Return [x, y] of the center of cell containing provided text 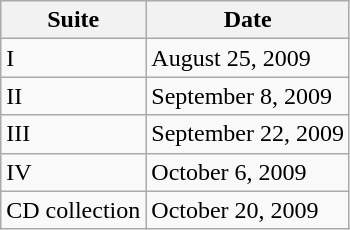
October 20, 2009 [248, 210]
September 8, 2009 [248, 96]
Suite [74, 20]
III [74, 134]
I [74, 58]
II [74, 96]
August 25, 2009 [248, 58]
Date [248, 20]
September 22, 2009 [248, 134]
IV [74, 172]
October 6, 2009 [248, 172]
CD collection [74, 210]
